Capture the cell that displays the provided text and extract its (X, Y) central coordinate. 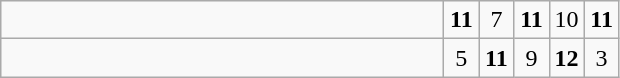
5 (462, 58)
7 (496, 20)
9 (532, 58)
12 (566, 58)
3 (602, 58)
10 (566, 20)
